Extract the (X, Y) coordinate from the center of the cell holding the provided text.  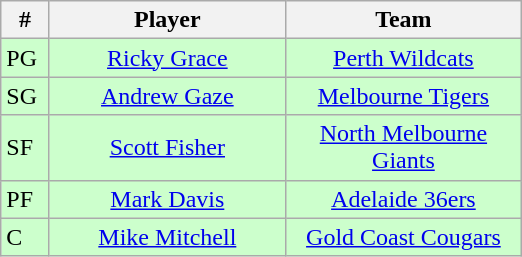
Ricky Grace (167, 58)
Andrew Gaze (167, 96)
Team (403, 20)
Scott Fisher (167, 148)
Melbourne Tigers (403, 96)
Perth Wildcats (403, 58)
C (26, 237)
Player (167, 20)
Gold Coast Cougars (403, 237)
Adelaide 36ers (403, 199)
Mark Davis (167, 199)
SG (26, 96)
PF (26, 199)
PG (26, 58)
SF (26, 148)
# (26, 20)
North Melbourne Giants (403, 148)
Mike Mitchell (167, 237)
